From the cell containing the given text, extract its center point as [X, Y] coordinate. 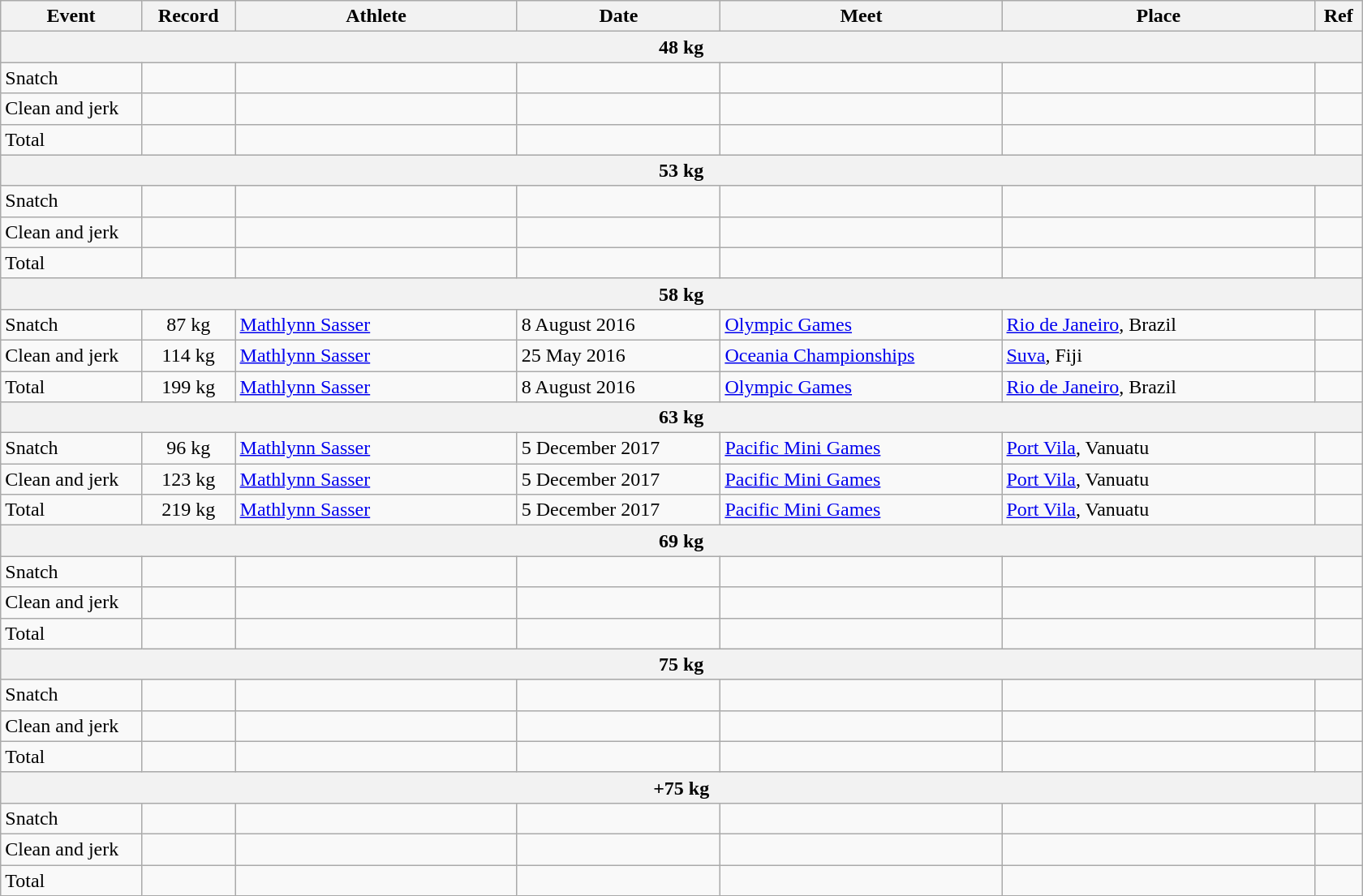
53 kg [681, 170]
75 kg [681, 664]
69 kg [681, 541]
Oceania Championships [862, 355]
123 kg [188, 479]
Event [71, 16]
Record [188, 16]
Suva, Fiji [1159, 355]
96 kg [188, 448]
Date [618, 16]
87 kg [188, 324]
48 kg [681, 47]
Place [1159, 16]
Athlete [376, 16]
Ref [1339, 16]
25 May 2016 [618, 355]
114 kg [188, 355]
63 kg [681, 418]
219 kg [188, 510]
199 kg [188, 387]
58 kg [681, 294]
Meet [862, 16]
+75 kg [681, 787]
